For the text-containing cell, return its midpoint in (x, y) coordinate format. 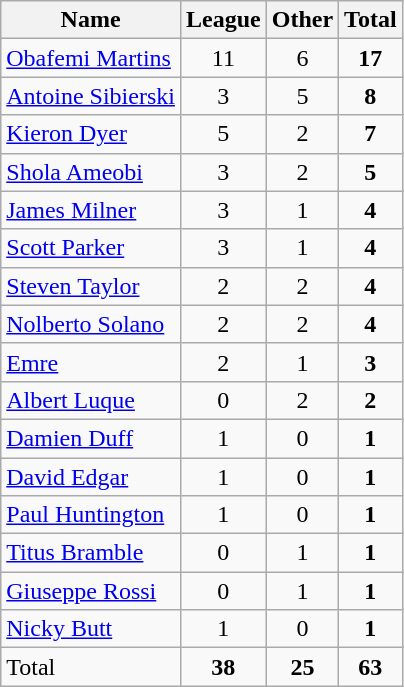
Kieron Dyer (91, 134)
David Edgar (91, 477)
17 (371, 58)
Name (91, 20)
8 (371, 96)
Scott Parker (91, 248)
38 (223, 667)
63 (371, 667)
Shola Ameobi (91, 172)
6 (302, 58)
Emre (91, 362)
Paul Huntington (91, 515)
Giuseppe Rossi (91, 591)
Albert Luque (91, 400)
James Milner (91, 210)
Damien Duff (91, 438)
Nicky Butt (91, 629)
Antoine Sibierski (91, 96)
Titus Bramble (91, 553)
25 (302, 667)
Steven Taylor (91, 286)
7 (371, 134)
11 (223, 58)
Other (302, 20)
Nolberto Solano (91, 324)
Obafemi Martins (91, 58)
League (223, 20)
